Identify which cell holds the provided text, then report its [x, y] central coordinate. 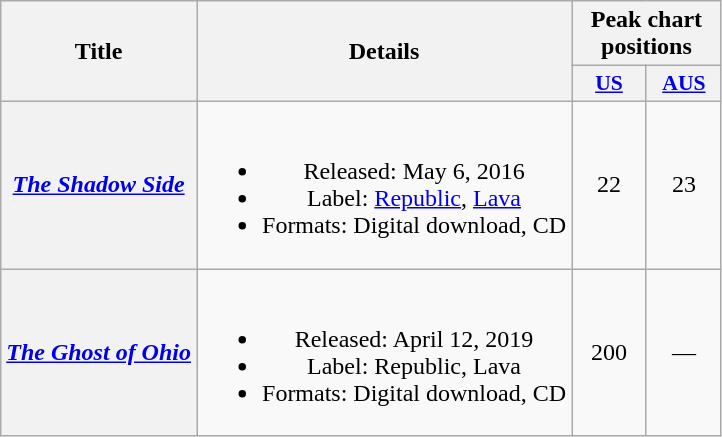
23 [684, 184]
US [610, 84]
Peak chart positions [647, 34]
— [684, 352]
Released: April 12, 2019Label: Republic, LavaFormats: Digital download, CD [384, 352]
200 [610, 352]
Released: May 6, 2016Label: Republic, LavaFormats: Digital download, CD [384, 184]
AUS [684, 84]
Title [99, 52]
Details [384, 52]
The Shadow Side [99, 184]
22 [610, 184]
The Ghost of Ohio [99, 352]
